Search for the cell housing the specified text and yield its (X, Y) center coordinate. 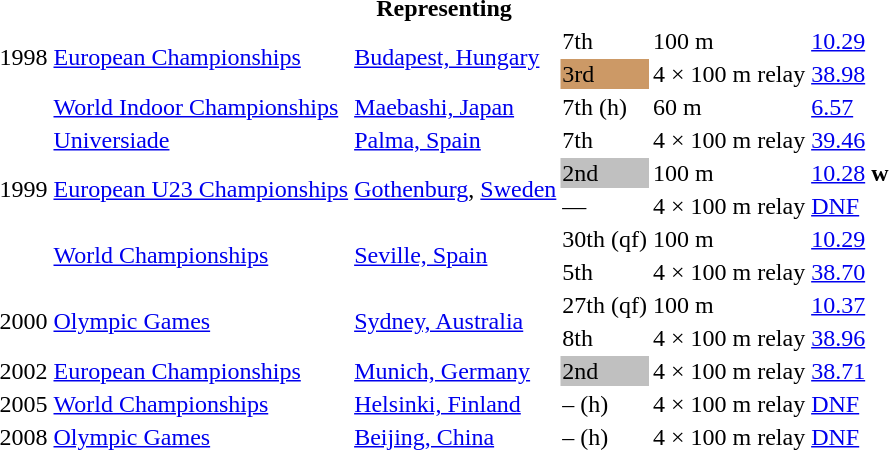
Munich, Germany (456, 371)
Sydney, Australia (456, 322)
27th (qf) (605, 305)
30th (qf) (605, 239)
3rd (605, 74)
Maebashi, Japan (456, 107)
— (605, 206)
Seville, Spain (456, 256)
– (h) (605, 404)
World Indoor Championships (201, 107)
8th (605, 338)
Gothenburg, Sweden (456, 190)
60 m (728, 107)
Palma, Spain (456, 140)
Helsinki, Finland (456, 404)
European U23 Championships (201, 190)
Olympic Games (201, 322)
Universiade (201, 140)
5th (605, 272)
7th (h) (605, 107)
Budapest, Hungary (456, 58)
